Provide the (x, y) coordinate of the cell's center where the given text is located.  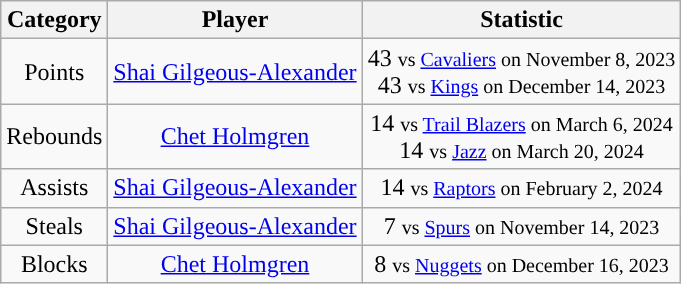
14 vs Trail Blazers on March 6, 202414 vs Jazz on March 20, 2024 (522, 136)
Assists (54, 188)
Blocks (54, 264)
Points (54, 72)
Steals (54, 226)
8 vs Nuggets on December 16, 2023 (522, 264)
43 vs Cavaliers on November 8, 202343 vs Kings on December 14, 2023 (522, 72)
Statistic (522, 20)
7 vs Spurs on November 14, 2023 (522, 226)
Rebounds (54, 136)
14 vs Raptors on February 2, 2024 (522, 188)
Category (54, 20)
Player (235, 20)
